Identify which cell holds the provided text, then report its [X, Y] central coordinate. 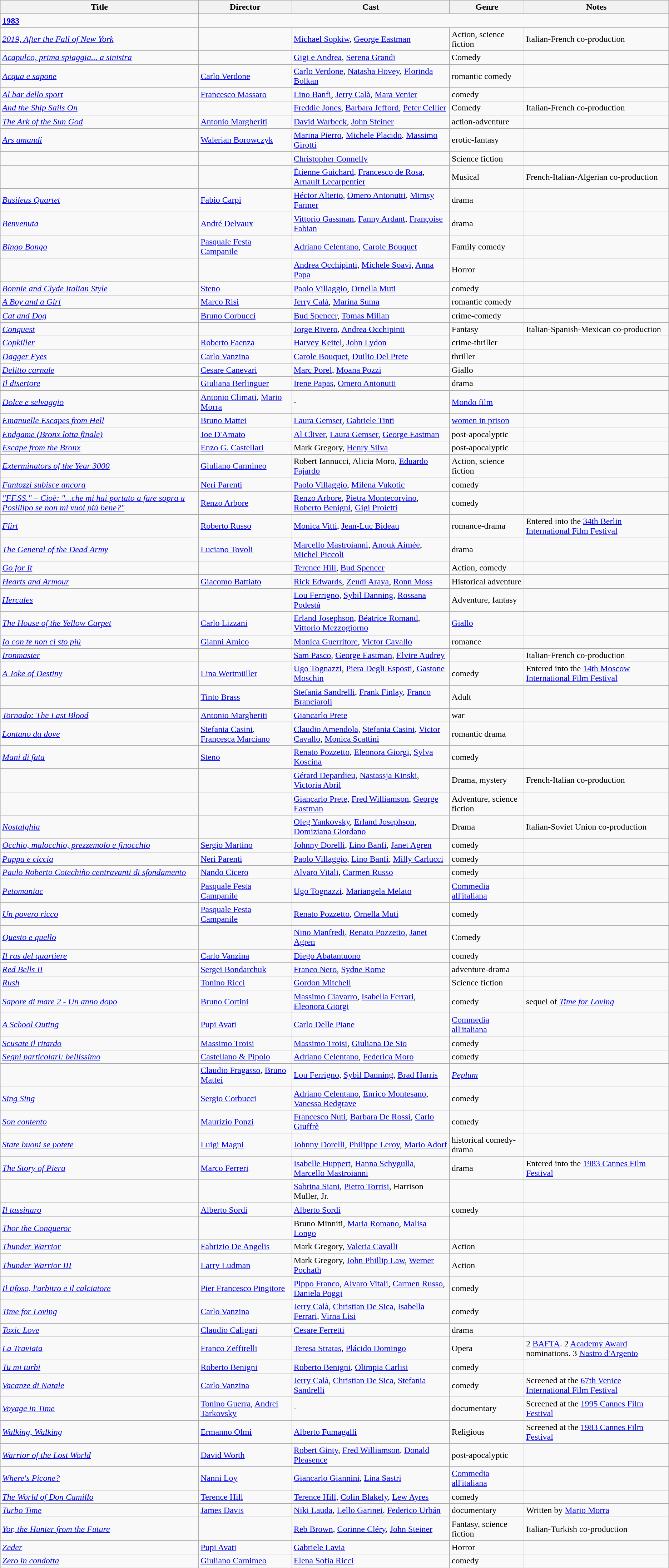
Fabrizio De Angelis [245, 1247]
Ermanno Olmi [245, 1432]
Harvey Keitel, John Lydon [371, 343]
Monica Guerritore, Victor Cavallo [371, 642]
Roberto Benigni, Olimpia Carlisi [371, 1367]
crime-thriller [487, 343]
crime-comedy [487, 316]
Renzo Arbore, Pietra Montecorvino, Roberto Benigni, Gigi Proietti [371, 503]
romance-drama [487, 526]
Adventure, science fiction [487, 803]
La Traviata [99, 1348]
Laura Gemser, Gabriele Tinti [371, 420]
Vittorio Gassman, Fanny Ardant, Françoise Fabian [371, 223]
Fantasy, science fiction [487, 1529]
Giancarlo Giannini, Lina Sastri [371, 1478]
Oleg Yankovsky, Erland Josephson, Domiziana Giordano [371, 827]
Dolce e selvaggio [99, 402]
"FF.SS." – Cioè: "...che mi hai portato a fare sopra a Posillipo se non mi vuoi più bene?" [99, 503]
Adult [487, 697]
Giuliana Berlinguer [245, 384]
Fantozzi subisce ancora [99, 484]
Zero in condotta [99, 1561]
Claudio Caligari [245, 1330]
Tu mi turbi [99, 1367]
Enzo G. Castellari [245, 447]
Al Cliver, Laura Gemser, George Eastman [371, 434]
Franco Nero, Sydne Rome [371, 969]
Pier Francesco Pingitore [245, 1288]
Massimo Troisi [245, 1043]
Peplum [487, 1075]
Italian-Turkish co-production [596, 1529]
Tonino Ricci [245, 983]
Drama [487, 827]
Director [245, 7]
Scusate il ritardo [99, 1043]
Erland Josephson, Béatrice Romand, Vittorio Mezzogiorno [371, 623]
Son contento [99, 1122]
Sergio Martino [245, 845]
Carlo Verdone [245, 76]
Occhio, malocchio, prezzemolo e finocchio [99, 845]
Paolo Villaggio, Ornella Muti [371, 288]
Stefania Casini, Francesca Marciano [245, 733]
Screened at the 67th Venice International Film Festival [596, 1385]
Cat and Dog [99, 316]
Dagger Eyes [99, 356]
Io con te non ci sto più [99, 642]
Isabelle Huppert, Hanna Schygulla, Marcello Mastroianni [371, 1168]
Il tifoso, l'arbitro e il calciatore [99, 1288]
Lino Banfi, Jerry Calà, Mara Venier [371, 94]
A Joke of Destiny [99, 673]
Religious [487, 1432]
Genre [487, 7]
Basileus Quartet [99, 200]
Ugo Tognazzi, Piera Degli Esposti, Gastone Moschin [371, 673]
Massimo Troisi, Giuliana De Sio [371, 1043]
Red Bells II [99, 969]
Carlo Lizzani [245, 623]
Bruno Cortini [245, 1001]
Benvenuta [99, 223]
David Warbeck, John Steiner [371, 122]
Nando Cicero [245, 872]
Marco Ferreri [245, 1168]
Nanni Loy [245, 1478]
Delitto carnale [99, 370]
Giuliano Carmineo [245, 466]
Carlo Verdone, Natasha Hovey, Florinda Bolkan [371, 76]
Il ras del quartiere [99, 956]
Diego Abatantuono [371, 956]
historical comedy-drama [487, 1145]
Gabriele Lavia [371, 1547]
Cesare Ferretti [371, 1330]
Teresa Stratas, Plácido Domingo [371, 1348]
Il disertore [99, 384]
Yor, the Hunter from the Future [99, 1529]
Time for Loving [99, 1312]
Acqua e sapone [99, 76]
Italian-Spanish-Mexican co-production [596, 329]
Franco Zeffirelli [245, 1348]
Il tassinaro [99, 1210]
Sing Sing [99, 1098]
Jerry Calà, Christian De Sica, Isabella Ferrari, Virna Lisi [371, 1312]
Larry Ludman [245, 1265]
Paolo Villaggio, Lino Banfi, Milly Carlucci [371, 859]
Bruno Corbucci [245, 316]
Ironmaster [99, 655]
Entered into the 1983 Cannes Film Festival [596, 1168]
The House of the Yellow Carpet [99, 623]
1983 [99, 21]
Sam Pasco, George Eastman, Elvire Audrey [371, 655]
Mondo film [487, 402]
Héctor Alterio, Omero Antonutti, Mimsy Farmer [371, 200]
Where's Picone? [99, 1478]
Un povero ricco [99, 914]
Hercules [99, 600]
Marcello Mastroianni, Anouk Aimée, Michel Piccoli [371, 550]
The Story of Piera [99, 1168]
The World of Don Camillo [99, 1497]
Giuliano Carnimeo [245, 1561]
Luciano Tovoli [245, 550]
Roberto Russo [245, 526]
Screened at the 1983 Cannes Film Festival [596, 1432]
Claudio Amendola, Stefania Casini, Victor Cavallo, Monica Scattini [371, 733]
Go for It [99, 568]
Sabrina Siani, Pietro Torrisi, Harrison Muller, Jr. [371, 1192]
Tinto Brass [245, 697]
Emanuelle Escapes from Hell [99, 420]
Francesco Nuti, Barbara De Rossi, Carlo Giuffrè [371, 1122]
Bud Spencer, Tomas Milian [371, 316]
And the Ship Sails On [99, 108]
Gérard Depardieu, Nastassja Kinski, Victoria Abril [371, 780]
Italian-Soviet Union co-production [596, 827]
Exterminators of the Year 3000 [99, 466]
Copkiller [99, 343]
Freddie Jones, Barbara Jefford, Peter Cellier [371, 108]
erotic-fantasy [487, 140]
Michael Sopkiw, George Eastman [371, 39]
women in prison [487, 420]
Gigi e Andrea, Serena Grandi [371, 58]
Sapore di mare 2 - Un anno dopo [99, 1001]
Monica Vitti, Jean-Luc Bideau [371, 526]
Adriano Celentano, Federica Moro [371, 1057]
Roberto Benigni [245, 1367]
Reb Brown, Corinne Cléry, John Steiner [371, 1529]
Castellano & Pipolo [245, 1057]
Flirt [99, 526]
2019, After the Fall of New York [99, 39]
Terence Hill, Colin Blakely, Lew Ayres [371, 1497]
Nino Manfredi, Renato Pozzetto, Janet Agren [371, 937]
Toxic Love [99, 1330]
Bonnie and Clyde Italian Style [99, 288]
Turbo Time [99, 1510]
Jorge Rivero, Andrea Occhipinti [371, 329]
The Ark of the Sun God [99, 122]
Notes [596, 7]
Paolo Villaggio, Milena Vukotic [371, 484]
Questo e quello [99, 937]
Johnny Dorelli, Lino Banfi, Janet Agren [371, 845]
The General of the Dead Army [99, 550]
Screened at the 1995 Cannes Film Festival [596, 1408]
Tonino Guerra, Andrei Tarkovsky [245, 1408]
Carlo Delle Piane [371, 1024]
French-Italian co-production [596, 780]
Thor the Conqueror [99, 1228]
Mark Gregory, Henry Silva [371, 447]
Tornado: The Last Blood [99, 715]
Niki Lauda, Lello Garinei, Federico Urbán [371, 1510]
war [487, 715]
Entered into the 34th Berlin International Film Festival [596, 526]
James Davis [245, 1510]
Marc Porel, Moana Pozzi [371, 370]
Entered into the 14th Moscow International Film Festival [596, 673]
Robert Iannucci, Alicia Moro, Eduardo Fajardo [371, 466]
Al bar dello sport [99, 94]
Alberto Fumagalli [371, 1432]
Fantasy [487, 329]
Carole Bouquet, Duilio Del Prete [371, 356]
Roberto Faenza [245, 343]
Ugo Tognazzi, Mariangela Melato [371, 891]
Zeder [99, 1547]
Rick Edwards, Zeudi Araya, Ronn Moss [371, 582]
sequel of Time for Loving [596, 1001]
Pappa e ciccia [99, 859]
Jerry Calà, Christian De Sica, Stefania Sandrelli [371, 1385]
Robert Ginty, Fred Williamson, Donald Pleasence [371, 1455]
Lou Ferrigno, Sybil Danning, Rossana Podestà [371, 600]
Renato Pozzetto, Ornella Muti [371, 914]
Title [99, 7]
Stefania Sandrelli, Frank Finlay, Franco Branciaroli [371, 697]
Written by Mario Morra [596, 1510]
Acapulco, prima spiaggia... a sinistra [99, 58]
Escape from the Bronx [99, 447]
Cesare Canevari [245, 370]
Mark Gregory, Valeria Cavalli [371, 1247]
2 BAFTA. 2 Academy Award nominations. 3 Nastro d'Argento [596, 1348]
Cast [371, 7]
romance [487, 642]
Sergei Bondarchuk [245, 969]
Joe D'Amato [245, 434]
Nostalghia [99, 827]
Bruno Minniti, Maria Romano, Malisa Longo [371, 1228]
Christopher Connelly [371, 158]
Giancarlo Prete [371, 715]
Irene Papas, Omero Antonutti [371, 384]
Paulo Roberto Cotechiño centravanti di sfondamento [99, 872]
action-adventure [487, 122]
Massimo Ciavarro, Isabella Ferrari, Eleonora Giorgi [371, 1001]
Action, comedy [487, 568]
Hearts and Armour [99, 582]
Sergio Corbucci [245, 1098]
Family comedy [487, 247]
Gordon Mitchell [371, 983]
Bruno Mattei [245, 420]
Rush [99, 983]
Giacomo Battiato [245, 582]
Bingo Bongo [99, 247]
Lou Ferrigno, Sybil Danning, Brad Harris [371, 1075]
thriller [487, 356]
Maurizio Ponzi [245, 1122]
Alvaro Vitali, Carmen Russo [371, 872]
adventure-drama [487, 969]
Marco Risi [245, 302]
A School Outing [99, 1024]
David Worth [245, 1455]
Lina Wertmüller [245, 673]
Jerry Calà, Marina Suma [371, 302]
Musical [487, 177]
Mark Gregory, John Phillip Law, Werner Pochath [371, 1265]
Conquest [99, 329]
Andrea Occhipinti, Michele Soavi, Anna Papa [371, 270]
Warrior of the Lost World [99, 1455]
Elena Sofia Ricci [371, 1561]
Mani di fata [99, 757]
State buoni se potete [99, 1145]
Adriano Celentano, Enrico Montesano, Vanessa Redgrave [371, 1098]
Adventure, fantasy [487, 600]
Giancarlo Prete, Fred Williamson, George Eastman [371, 803]
A Boy and a Girl [99, 302]
Drama, mystery [487, 780]
Claudio Fragasso, Bruno Mattei [245, 1075]
André Delvaux [245, 223]
French-Italian-Algerian co-production [596, 177]
Endgame (Bronx lotta finale) [99, 434]
Vacanze di Natale [99, 1385]
Étienne Guichard, Francesco de Rosa, Arnault Lecarpentier [371, 177]
Renzo Arbore [245, 503]
Terence Hill [245, 1497]
Gianni Amico [245, 642]
Opera [487, 1348]
Historical adventure [487, 582]
Petomaniac [99, 891]
romantic drama [487, 733]
Ars amandi [99, 140]
Fabio Carpi [245, 200]
Renato Pozzetto, Eleonora Giorgi, Sylva Koscina [371, 757]
Segni particolari: bellissimo [99, 1057]
Lontano da dove [99, 733]
Thunder Warrior [99, 1247]
Luigi Magni [245, 1145]
Marina Pierro, Michele Placido, Massimo Girotti [371, 140]
Voyage in Time [99, 1408]
Adriano Celentano, Carole Bouquet [371, 247]
Terence Hill, Bud Spencer [371, 568]
Walking, Walking [99, 1432]
Walerian Borowczyk [245, 140]
Francesco Massaro [245, 94]
Antonio Climati, Mario Morra [245, 402]
Pippo Franco, Alvaro Vitali, Carmen Russo, Daniela Poggi [371, 1288]
Thunder Warrior III [99, 1265]
Johnny Dorelli, Philippe Leroy, Mario Adorf [371, 1145]
